Capture the cell that displays the provided text and extract its (X, Y) central coordinate. 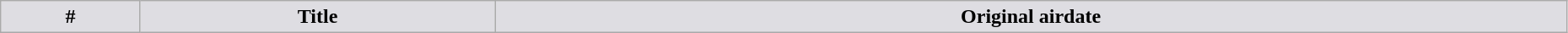
Title (317, 17)
# (71, 17)
Original airdate (1031, 17)
